Search for the cell housing the specified text and yield its [x, y] center coordinate. 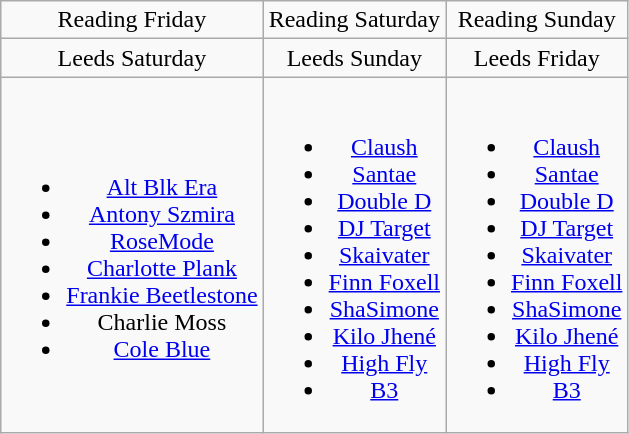
Leeds Saturday [132, 58]
Reading Sunday [537, 20]
Alt Blk EraAntony SzmiraRoseModeCharlotte PlankFrankie BeetlestoneCharlie MossCole Blue [132, 255]
Leeds Friday [537, 58]
Leeds Sunday [354, 58]
Reading Saturday [354, 20]
Reading Friday [132, 20]
